Find where the given text appears and provide that cell's center as (X, Y) coordinate. 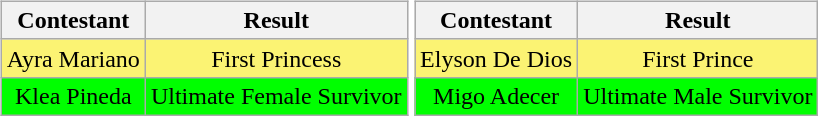
First Prince (698, 58)
Klea Pineda (73, 96)
First Princess (276, 58)
Ayra Mariano (73, 58)
Ultimate Male Survivor (698, 96)
Ultimate Female Survivor (276, 96)
Migo Adecer (496, 96)
Elyson De Dios (496, 58)
